From the cell containing the given text, extract its center point as [X, Y] coordinate. 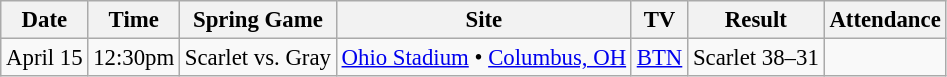
12:30pm [134, 58]
Scarlet vs. Gray [258, 58]
TV [659, 20]
Result [756, 20]
Attendance [885, 20]
Date [44, 20]
Site [484, 20]
Scarlet 38–31 [756, 58]
Time [134, 20]
April 15 [44, 58]
Spring Game [258, 20]
Ohio Stadium • Columbus, OH [484, 58]
BTN [659, 58]
